Identify which cell holds the provided text, then report its [X, Y] central coordinate. 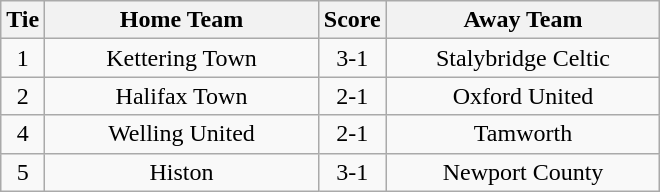
Kettering Town [182, 58]
Home Team [182, 20]
5 [23, 172]
Stalybridge Celtic [523, 58]
1 [23, 58]
Oxford United [523, 96]
4 [23, 134]
Tamworth [523, 134]
Newport County [523, 172]
Score [352, 20]
Halifax Town [182, 96]
Away Team [523, 20]
Welling United [182, 134]
2 [23, 96]
Histon [182, 172]
Tie [23, 20]
